Search for the cell housing the specified text and yield its (x, y) center coordinate. 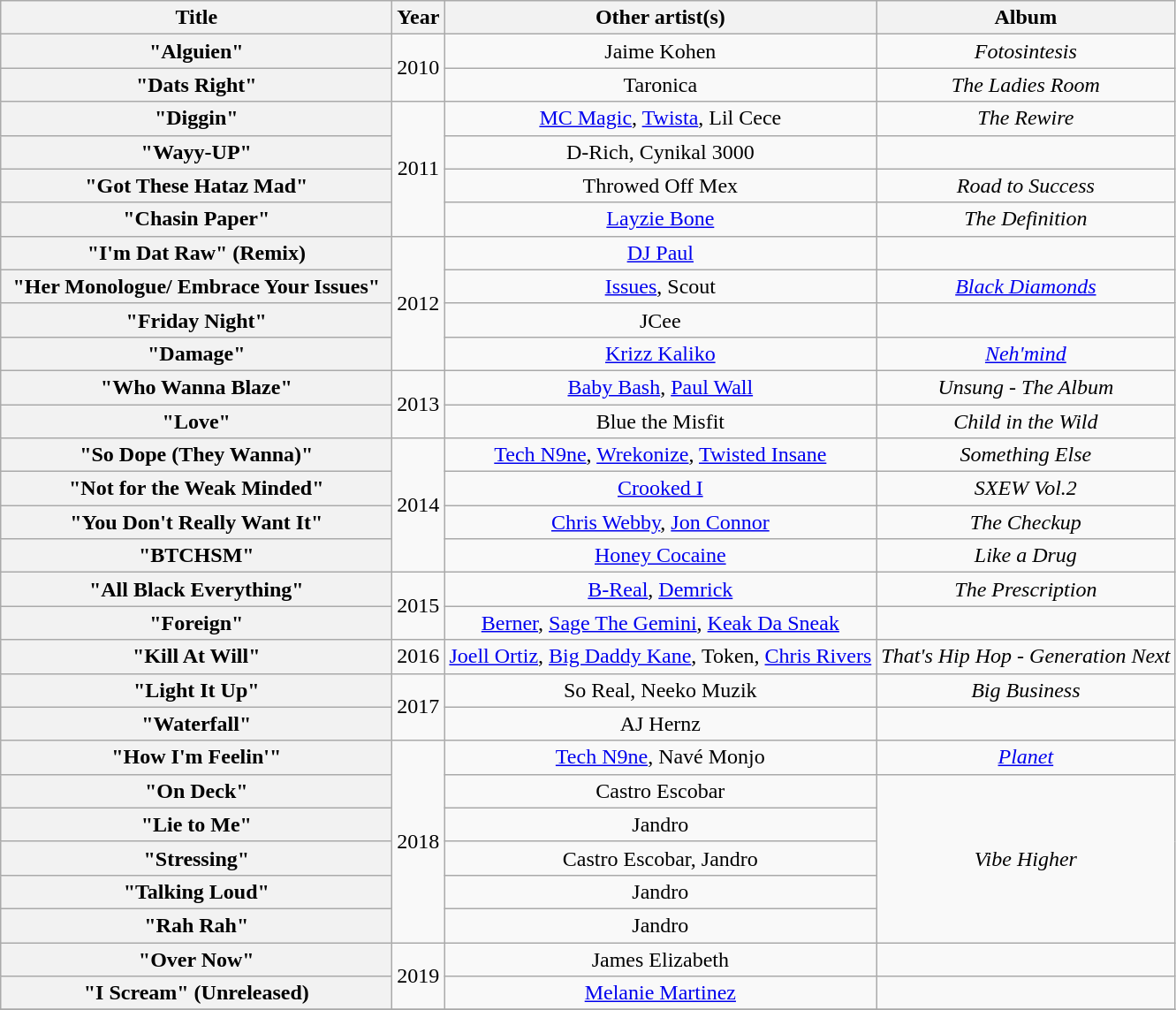
Fotosintesis (1026, 51)
Berner, Sage The Gemini, Keak Da Sneak (661, 623)
Crooked I (661, 489)
"Light It Up" (196, 690)
Jaime Kohen (661, 51)
D-Rich, Cynikal 3000 (661, 152)
SXEW Vol.2 (1026, 489)
Throwed Off Mex (661, 186)
Melanie Martinez (661, 993)
"Who Wanna Blaze" (196, 387)
"Chasin Paper" (196, 219)
"Lie to Me" (196, 824)
2019 (419, 976)
2013 (419, 404)
"Her Monologue/ Embrace Your Issues" (196, 286)
"How I'm Feelin'" (196, 757)
Album (1026, 18)
James Elizabeth (661, 959)
"Diggin" (196, 118)
The Definition (1026, 219)
The Checkup (1026, 522)
Something Else (1026, 455)
MC Magic, Twista, Lil Cece (661, 118)
Neh'mind (1026, 353)
"Stressing" (196, 858)
"Kill At Will" (196, 657)
Taronica (661, 85)
B-Real, Demrick (661, 589)
"I Scream" (Unreleased) (196, 993)
Honey Cocaine (661, 556)
Chris Webby, Jon Connor (661, 522)
2011 (419, 169)
2012 (419, 303)
2010 (419, 68)
"Wayy-UP" (196, 152)
"All Black Everything" (196, 589)
The Prescription (1026, 589)
That's Hip Hop - Generation Next (1026, 657)
"Over Now" (196, 959)
Issues, Scout (661, 286)
Tech N9ne, Wrekonize, Twisted Insane (661, 455)
"I'm Dat Raw" (Remix) (196, 253)
"Dats Right" (196, 85)
Layzie Bone (661, 219)
Year (419, 18)
JCee (661, 320)
AJ Hernz (661, 724)
"Not for the Weak Minded" (196, 489)
Tech N9ne, Navé Monjo (661, 757)
"Waterfall" (196, 724)
Road to Success (1026, 186)
"Talking Loud" (196, 892)
"You Don't Really Want It" (196, 522)
"Damage" (196, 353)
Title (196, 18)
"Love" (196, 421)
2017 (419, 707)
Castro Escobar, Jandro (661, 858)
"Rah Rah" (196, 925)
Joell Ortiz, Big Daddy Kane, Token, Chris Rivers (661, 657)
2016 (419, 657)
"On Deck" (196, 791)
"Friday Night" (196, 320)
"Alguien" (196, 51)
Like a Drug (1026, 556)
2018 (419, 841)
Baby Bash, Paul Wall (661, 387)
The Ladies Room (1026, 85)
Child in the Wild (1026, 421)
"BTCHSM" (196, 556)
The Rewire (1026, 118)
Castro Escobar (661, 791)
"Got These Hataz Mad" (196, 186)
Krizz Kaliko (661, 353)
2015 (419, 606)
So Real, Neeko Muzik (661, 690)
Blue the Misfit (661, 421)
"So Dope (They Wanna)" (196, 455)
DJ Paul (661, 253)
2014 (419, 505)
Other artist(s) (661, 18)
Planet (1026, 757)
Unsung - The Album (1026, 387)
Black Diamonds (1026, 286)
Vibe Higher (1026, 858)
"Foreign" (196, 623)
Big Business (1026, 690)
